Detect which cell encompasses the target text, then output its (x, y) center coordinate. 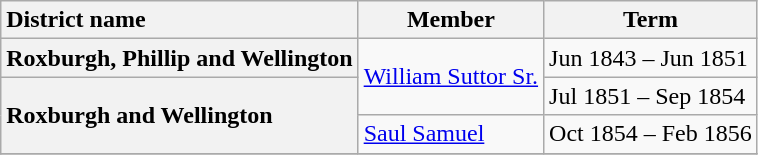
Roxburgh and Wellington (180, 115)
Oct 1854 – Feb 1856 (651, 134)
Term (651, 20)
Saul Samuel (450, 134)
District name (180, 20)
Member (450, 20)
Jun 1843 – Jun 1851 (651, 58)
William Suttor Sr. (450, 77)
Jul 1851 – Sep 1854 (651, 96)
Roxburgh, Phillip and Wellington (180, 58)
